Scan for the cell matching the given text and deliver its [x, y] coordinate at center. 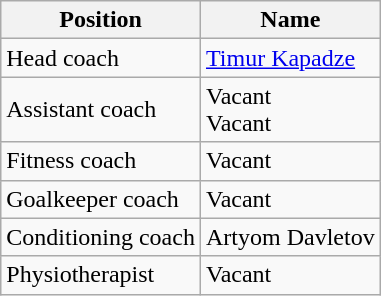
Head coach [101, 58]
Artyom Davletov [290, 237]
Fitness coach [101, 161]
Name [290, 20]
Goalkeeper coach [101, 199]
Physiotherapist [101, 275]
Timur Kapadze [290, 58]
Assistant coach [101, 110]
Vacant Vacant [290, 110]
Position [101, 20]
Conditioning coach [101, 237]
